From the cell containing the given text, extract its center point as (X, Y) coordinate. 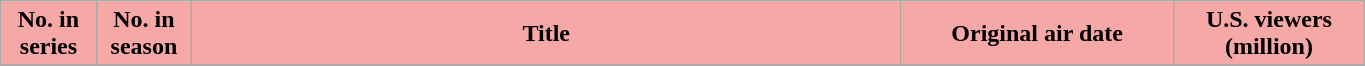
No. inseason (144, 34)
U.S. viewers(million) (1268, 34)
Original air date (1038, 34)
Title (546, 34)
No. inseries (48, 34)
